Determine the (X, Y) coordinate at the center of the cell enclosing the given text.  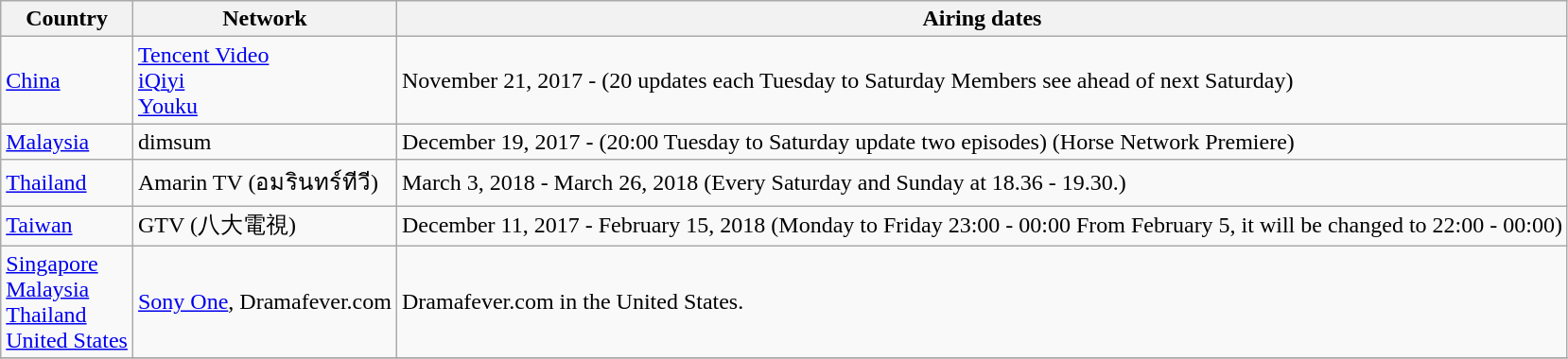
Airing dates (982, 19)
GTV (八大電視) (265, 227)
December 11, 2017 - February 15, 2018 (Monday to Friday 23:00 - 00:00 From February 5, it will be changed to 22:00 - 00:00) (982, 227)
Singapore Malaysia Thailand United States (67, 302)
Country (67, 19)
China (67, 80)
Malaysia (67, 142)
March 3, 2018 - March 26, 2018 (Every Saturday and Sunday at 18.36 - 19.30.) (982, 183)
November 21, 2017 - (20 updates each Tuesday to Saturday Members see ahead of next Saturday) (982, 80)
Dramafever.com in the United States. (982, 302)
Tencent Video iQiyi Youku (265, 80)
December 19, 2017 - (20:00 Tuesday to Saturday update two episodes) (Horse Network Premiere) (982, 142)
Taiwan (67, 227)
Sony One, Dramafever.com (265, 302)
Thailand (67, 183)
dimsum (265, 142)
Amarin TV (อมรินทร์ทีวี) (265, 183)
Network (265, 19)
